Scan for the cell matching the given text and deliver its [X, Y] coordinate at center. 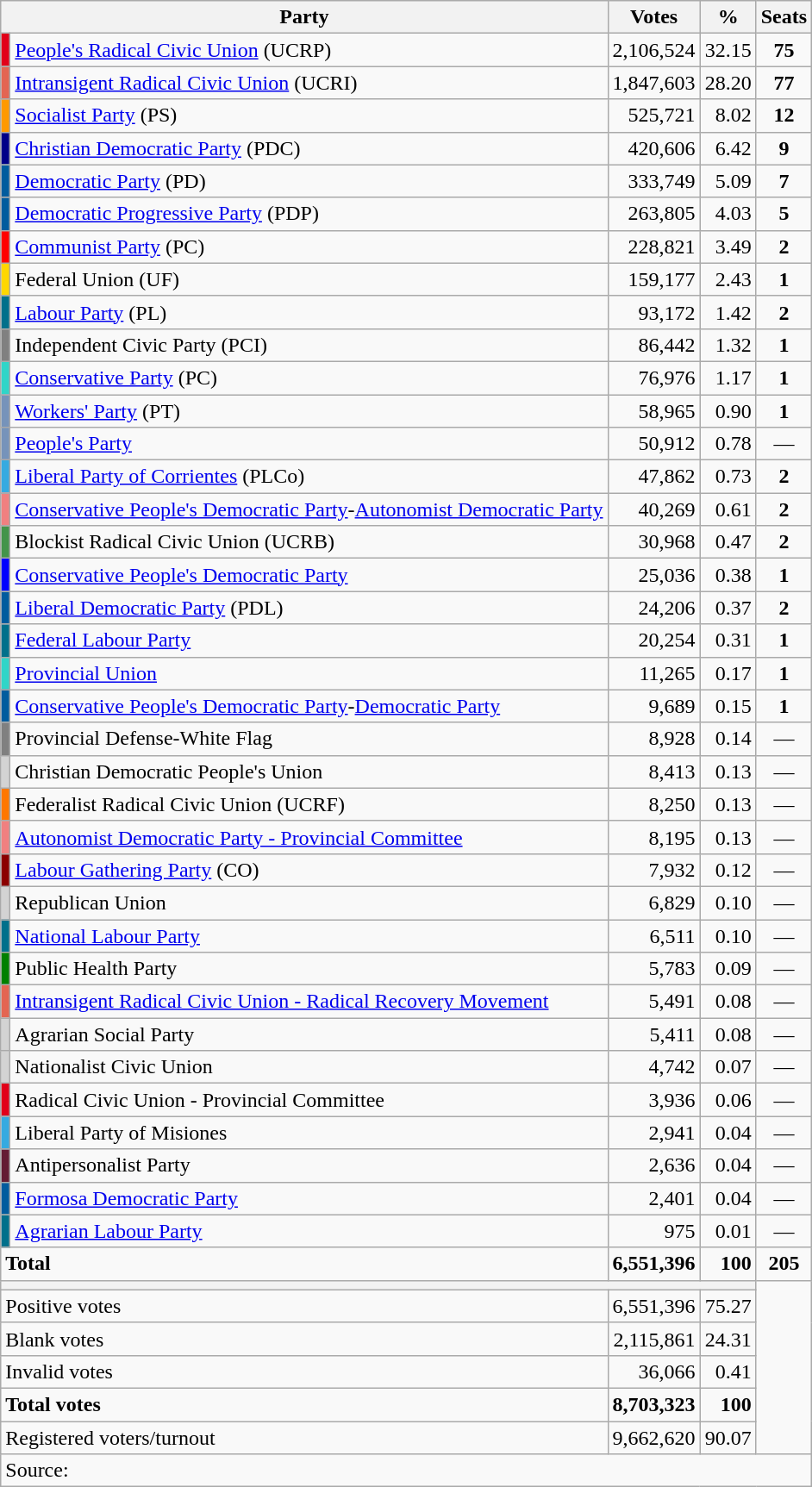
420,606 [653, 148]
263,805 [653, 214]
30,968 [653, 542]
Conservative People's Democratic Party-Democratic Party [309, 706]
Party [304, 17]
Conservative People's Democratic Party [309, 575]
3.49 [728, 247]
Nationalist Civic Union [309, 1067]
0.01 [728, 1231]
8,195 [653, 837]
Votes [653, 17]
Socialist Party (PS) [309, 116]
Total votes [304, 1404]
Communist Party (PC) [309, 247]
1,847,603 [653, 83]
20,254 [653, 640]
75 [784, 50]
Labour Party (PL) [309, 312]
5 [784, 214]
Conservative Party (PC) [309, 378]
Labour Gathering Party (CO) [309, 870]
Democratic Progressive Party (PDP) [309, 214]
Federalist Radical Civic Union (UCRF) [309, 804]
159,177 [653, 279]
Provincial Union [309, 673]
2,636 [653, 1165]
6,829 [653, 903]
Independent Civic Party (PCI) [309, 345]
1.42 [728, 312]
4,742 [653, 1067]
Public Health Party [309, 969]
0.73 [728, 477]
8,250 [653, 804]
2,106,524 [653, 50]
75.27 [728, 1306]
1.17 [728, 378]
Agrarian Social Party [309, 1034]
Intransigent Radical Civic Union (UCRI) [309, 83]
0.14 [728, 739]
Invalid votes [304, 1371]
2.43 [728, 279]
People's Party [309, 444]
0.90 [728, 411]
Radical Civic Union - Provincial Committee [309, 1100]
1.32 [728, 345]
5,491 [653, 1002]
8,928 [653, 739]
205 [784, 1264]
32.15 [728, 50]
Conservative People's Democratic Party-Autonomist Democratic Party [309, 509]
7,932 [653, 870]
47,862 [653, 477]
Source: [407, 1471]
Seats [784, 17]
People's Radical Civic Union (UCRP) [309, 50]
86,442 [653, 345]
0.12 [728, 870]
Intransigent Radical Civic Union - Radical Recovery Movement [309, 1002]
28.20 [728, 83]
Republican Union [309, 903]
0.17 [728, 673]
5,411 [653, 1034]
3,936 [653, 1100]
0.38 [728, 575]
Total [304, 1264]
8,703,323 [653, 1404]
12 [784, 116]
525,721 [653, 116]
9,689 [653, 706]
Positive votes [304, 1306]
40,269 [653, 509]
Liberal Democratic Party (PDL) [309, 608]
0.78 [728, 444]
Blockist Radical Civic Union (UCRB) [309, 542]
Autonomist Democratic Party - Provincial Committee [309, 837]
2,941 [653, 1133]
Federal Labour Party [309, 640]
975 [653, 1231]
6.42 [728, 148]
Blank votes [304, 1339]
Christian Democratic Party (PDC) [309, 148]
25,036 [653, 575]
Christian Democratic People's Union [309, 772]
228,821 [653, 247]
% [728, 17]
Provincial Defense-White Flag [309, 739]
0.31 [728, 640]
0.47 [728, 542]
4.03 [728, 214]
Registered voters/turnout [304, 1437]
7 [784, 181]
0.61 [728, 509]
58,965 [653, 411]
0.06 [728, 1100]
Democratic Party (PD) [309, 181]
Formosa Democratic Party [309, 1198]
5,783 [653, 969]
333,749 [653, 181]
Antipersonalist Party [309, 1165]
76,976 [653, 378]
0.15 [728, 706]
0.09 [728, 969]
77 [784, 83]
0.41 [728, 1371]
24,206 [653, 608]
2,115,861 [653, 1339]
24.31 [728, 1339]
5.09 [728, 181]
Liberal Party of Misiones [309, 1133]
2,401 [653, 1198]
8,413 [653, 772]
Agrarian Labour Party [309, 1231]
50,912 [653, 444]
0.07 [728, 1067]
Federal Union (UF) [309, 279]
90.07 [728, 1437]
8.02 [728, 116]
Workers' Party (PT) [309, 411]
6,511 [653, 935]
36,066 [653, 1371]
93,172 [653, 312]
11,265 [653, 673]
9 [784, 148]
Liberal Party of Corrientes (PLCo) [309, 477]
National Labour Party [309, 935]
0.37 [728, 608]
9,662,620 [653, 1437]
